Find where the given text appears and provide that cell's center as (X, Y) coordinate. 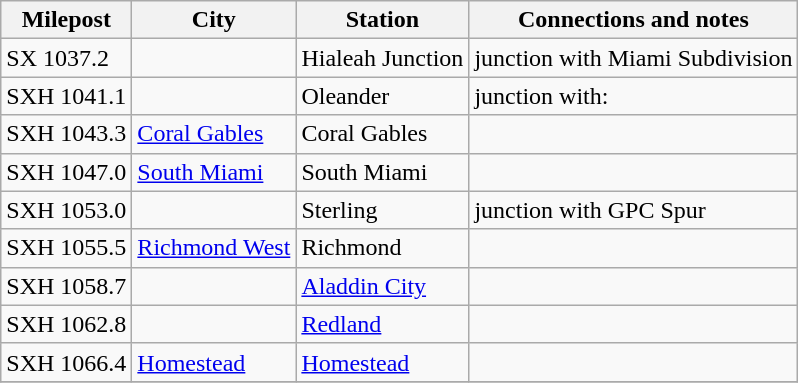
Connections and notes (634, 20)
Hialeah Junction (382, 58)
Station (382, 20)
SXH 1053.0 (66, 210)
Sterling (382, 210)
Redland (382, 324)
Milepost (66, 20)
SXH 1043.3 (66, 134)
SXH 1047.0 (66, 172)
junction with GPC Spur (634, 210)
SXH 1058.7 (66, 286)
SX 1037.2 (66, 58)
SXH 1066.4 (66, 362)
junction with Miami Subdivision (634, 58)
SXH 1041.1 (66, 96)
SXH 1062.8 (66, 324)
Aladdin City (382, 286)
Oleander (382, 96)
junction with: (634, 96)
Richmond West (214, 248)
Richmond (382, 248)
City (214, 20)
SXH 1055.5 (66, 248)
